Identify which cell holds the provided text, then report its (X, Y) central coordinate. 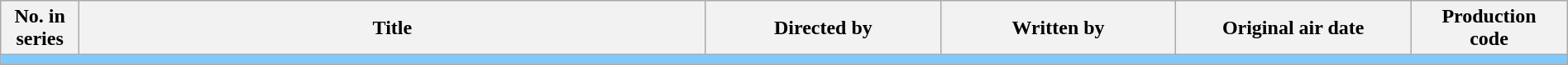
Directed by (823, 28)
Original air date (1293, 28)
Written by (1058, 28)
Productioncode (1489, 28)
Title (392, 28)
No. inseries (40, 28)
